Provide the [X, Y] coordinate of the cell's center where the given text is located.  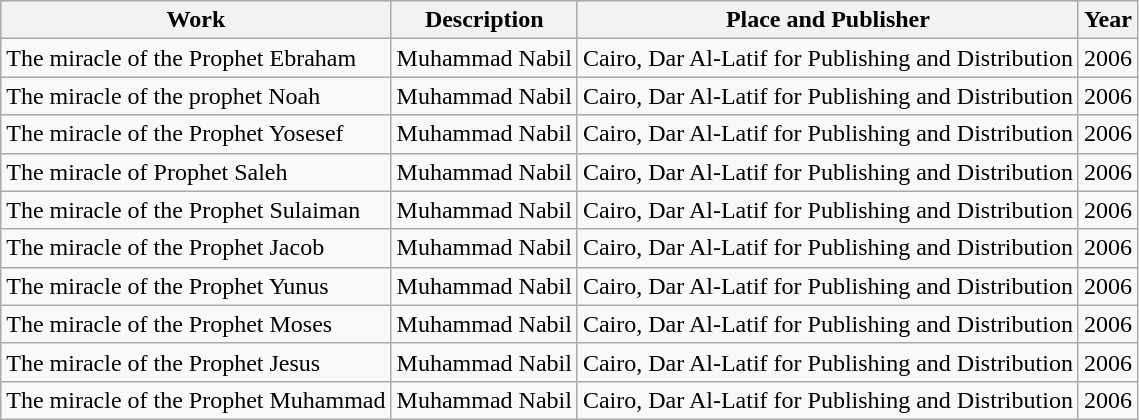
The miracle of the Prophet Jacob [196, 248]
Place and Publisher [828, 20]
The miracle of Prophet Saleh [196, 172]
Year [1108, 20]
Description [484, 20]
The miracle of the Prophet Muhammad [196, 400]
The miracle of the Prophet Moses [196, 324]
The miracle of the prophet Noah [196, 96]
The miracle of the Prophet Jesus [196, 362]
The miracle of the Prophet Ebraham [196, 58]
The miracle of the Prophet Yunus [196, 286]
Work [196, 20]
The miracle of the Prophet Yosesef [196, 134]
The miracle of the Prophet Sulaiman [196, 210]
